Capture the cell that displays the provided text and extract its (X, Y) central coordinate. 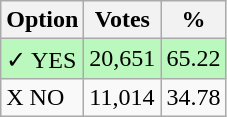
20,651 (122, 59)
11,014 (122, 97)
% (194, 20)
Option (42, 20)
34.78 (194, 97)
✓ YES (42, 59)
Votes (122, 20)
X NO (42, 97)
65.22 (194, 59)
